Determine the [X, Y] coordinate at the center of the cell enclosing the given text.  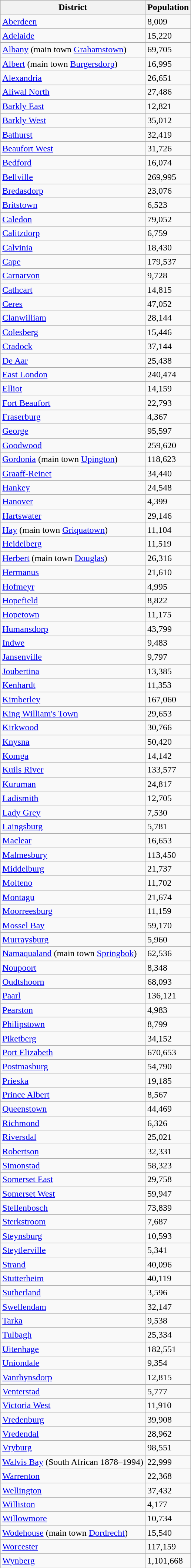
Cathcart [73, 290]
34,152 [168, 1038]
Middelburg [73, 869]
32,147 [168, 1306]
Malmesbury [73, 854]
George [73, 431]
14,159 [168, 388]
Stellenbosch [73, 1208]
19,185 [168, 1081]
26,316 [168, 558]
95,597 [168, 431]
167,060 [168, 699]
21,674 [168, 897]
118,623 [168, 459]
50,420 [168, 742]
Kuruman [73, 784]
Paarl [73, 996]
8,822 [168, 600]
44,469 [168, 1109]
Murraysburg [73, 939]
Bredasdorp [73, 191]
Aberdeen [73, 22]
21,737 [168, 869]
37,144 [168, 346]
98,551 [168, 1448]
Carnarvon [73, 276]
Venterstad [73, 1391]
Steynsburg [73, 1236]
Komga [73, 756]
4,983 [168, 1010]
7,687 [168, 1222]
73,839 [168, 1208]
16,074 [168, 163]
269,995 [168, 177]
35,012 [168, 120]
29,146 [168, 516]
Goodwood [73, 445]
34,440 [168, 473]
28,144 [168, 318]
Somerset East [73, 1180]
Knysna [73, 742]
21,610 [168, 572]
Molteno [73, 883]
Wellington [73, 1490]
Hankey [73, 488]
28,962 [168, 1434]
9,483 [168, 643]
Wodehouse (main town Dordrecht) [73, 1533]
117,159 [168, 1547]
15,446 [168, 332]
9,354 [168, 1363]
14,142 [168, 756]
15,540 [168, 1533]
240,474 [168, 374]
62,536 [168, 954]
Adelaide [73, 36]
16,995 [168, 64]
Vanrhynsdorp [73, 1377]
Bellville [73, 177]
Tulbagh [73, 1335]
8,009 [168, 22]
Oudtshoorn [73, 982]
Jansenville [73, 657]
Moorreesburg [73, 911]
Britstown [73, 205]
Stutterheim [73, 1278]
6,759 [168, 233]
Somerset West [73, 1194]
24,548 [168, 488]
Elliot [73, 388]
Prince Albert [73, 1095]
Prieska [73, 1081]
Williston [73, 1504]
16,653 [168, 840]
29,653 [168, 714]
4,367 [168, 417]
Montagu [73, 897]
Barkly East [73, 106]
Tarka [73, 1321]
4,177 [168, 1504]
12,705 [168, 798]
Bathurst [73, 134]
182,551 [168, 1349]
Aliwal North [73, 92]
9,728 [168, 276]
79,052 [168, 219]
Ladismith [73, 798]
Port Elizabeth [73, 1052]
Heidelberg [73, 544]
Steytlerville [73, 1250]
Simonstad [73, 1165]
18,430 [168, 247]
Albany (main town Grahamstown) [73, 50]
Hopefield [73, 600]
Warrenton [73, 1476]
10,734 [168, 1518]
Herbert (main town Douglas) [73, 558]
5,341 [168, 1250]
8,567 [168, 1095]
Strand [73, 1264]
12,821 [168, 106]
11,175 [168, 614]
Fort Beaufort [73, 403]
Willowmore [73, 1518]
Sutherland [73, 1292]
22,368 [168, 1476]
4,995 [168, 586]
37,432 [168, 1490]
King William's Town [73, 714]
Laingsburg [73, 826]
Cape [73, 262]
113,450 [168, 854]
179,537 [168, 262]
15,220 [168, 36]
68,093 [168, 982]
40,096 [168, 1264]
58,323 [168, 1165]
Pearston [73, 1010]
Calvinia [73, 247]
Indwe [73, 643]
Kimberley [73, 699]
Hartswater [73, 516]
54,790 [168, 1066]
Richmond [73, 1123]
Colesberg [73, 332]
5,777 [168, 1391]
Graaff-Reinet [73, 473]
Vredenburg [73, 1420]
13,385 [168, 671]
670,653 [168, 1052]
Clanwilliam [73, 318]
De Aar [73, 360]
Hanover [73, 502]
5,960 [168, 939]
8,348 [168, 968]
22,999 [168, 1462]
Humansdorp [73, 629]
31,726 [168, 148]
26,651 [168, 78]
Piketberg [73, 1038]
Swellendam [73, 1306]
136,121 [168, 996]
East London [73, 374]
Postmasburg [73, 1066]
Namaqualand (main town Springbok) [73, 954]
69,705 [168, 50]
30,766 [168, 728]
22,793 [168, 403]
Albert (main town Burgersdorp) [73, 64]
9,797 [168, 657]
Beaufort West [73, 148]
Cradock [73, 346]
7,530 [168, 812]
Calitzdorp [73, 233]
24,817 [168, 784]
39,908 [168, 1420]
Hopetown [73, 614]
Uitenhage [73, 1349]
5,781 [168, 826]
11,519 [168, 544]
Kirkwood [73, 728]
25,021 [168, 1137]
Uniondale [73, 1363]
40,119 [168, 1278]
23,076 [168, 191]
25,334 [168, 1335]
10,593 [168, 1236]
Worcester [73, 1547]
59,947 [168, 1194]
32,331 [168, 1151]
Fraserburg [73, 417]
Walvis Bay (South African 1878–1994) [73, 1462]
Wynberg [73, 1561]
14,815 [168, 290]
Hay (main town Griquatown) [73, 530]
Gordonia (main town Upington) [73, 459]
Kenhardt [73, 685]
6,326 [168, 1123]
12,815 [168, 1377]
Hermanus [73, 572]
1,101,668 [168, 1561]
8,799 [168, 1024]
Robertson [73, 1151]
3,596 [168, 1292]
Maclear [73, 840]
Bedford [73, 163]
Vredendal [73, 1434]
11,159 [168, 911]
133,577 [168, 770]
Mossel Bay [73, 925]
District [73, 7]
Barkly West [73, 120]
Queenstown [73, 1109]
59,170 [168, 925]
47,052 [168, 304]
259,620 [168, 445]
29,758 [168, 1180]
11,104 [168, 530]
9,538 [168, 1321]
27,486 [168, 92]
Victoria West [73, 1405]
32,419 [168, 134]
4,399 [168, 502]
43,799 [168, 629]
Philipstown [73, 1024]
Hofmeyr [73, 586]
25,438 [168, 360]
Kuils River [73, 770]
Vryburg [73, 1448]
6,523 [168, 205]
Ceres [73, 304]
Alexandria [73, 78]
Sterkstroom [73, 1222]
Lady Grey [73, 812]
Caledon [73, 219]
Noupoort [73, 968]
Riversdal [73, 1137]
Population [168, 7]
11,353 [168, 685]
11,910 [168, 1405]
Joubertina [73, 671]
11,702 [168, 883]
